Scan for the cell matching the given text and deliver its (X, Y) coordinate at center. 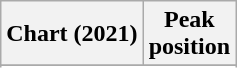
Chart (2021) (72, 34)
Peak position (189, 34)
